Identify which cell holds the provided text, then report its (X, Y) central coordinate. 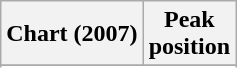
Chart (2007) (72, 34)
Peakposition (189, 34)
